Scan for the cell matching the given text and deliver its (x, y) coordinate at center. 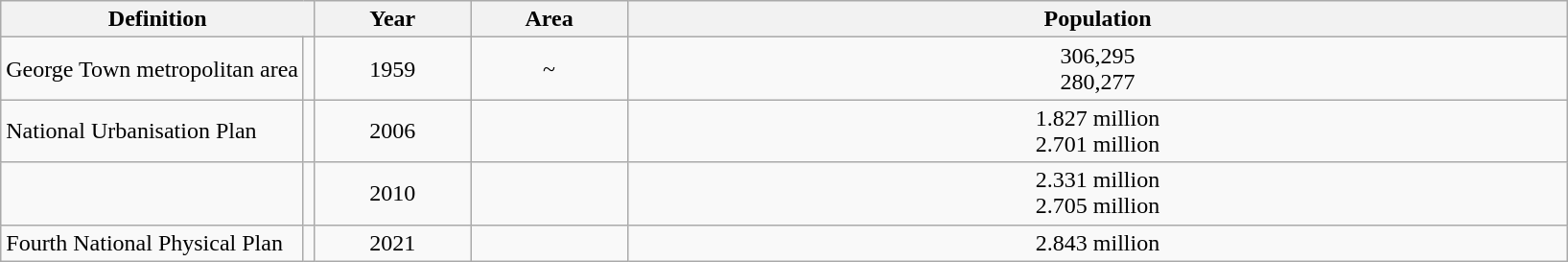
2.331 million 2.705 million (1097, 194)
Population (1097, 19)
1959 (393, 69)
2006 (393, 131)
National Urbanisation Plan (152, 131)
Fourth National Physical Plan (152, 243)
~ (549, 69)
Definition (157, 19)
1.827 million 2.701 million (1097, 131)
306,295 280,277 (1097, 69)
Year (393, 19)
2.843 million (1097, 243)
Area (549, 19)
George Town metropolitan area (152, 69)
2021 (393, 243)
2010 (393, 194)
